For the text-containing cell, return its midpoint in [X, Y] coordinate format. 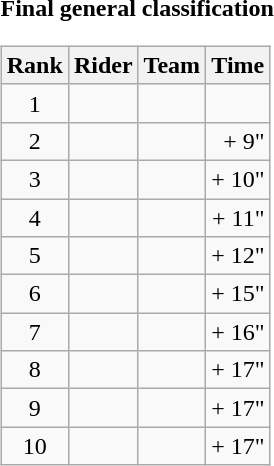
+ 10" [238, 179]
5 [34, 256]
2 [34, 141]
+ 9" [238, 141]
+ 12" [238, 256]
+ 11" [238, 217]
4 [34, 217]
6 [34, 294]
+ 15" [238, 294]
Time [238, 65]
Rider [103, 65]
1 [34, 103]
+ 16" [238, 332]
7 [34, 332]
8 [34, 370]
10 [34, 446]
3 [34, 179]
Team [172, 65]
9 [34, 408]
Rank [34, 65]
